Locate the cell with the specified text and output its (x, y) center coordinate. 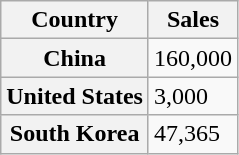
South Korea (75, 134)
Sales (192, 20)
China (75, 58)
Country (75, 20)
3,000 (192, 96)
United States (75, 96)
160,000 (192, 58)
47,365 (192, 134)
